For the text-containing cell, return its midpoint in (X, Y) coordinate format. 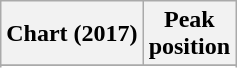
Chart (2017) (72, 34)
Peak position (189, 34)
